For the text-containing cell, return its midpoint in [X, Y] coordinate format. 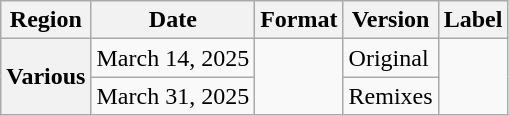
Region [46, 20]
Date [173, 20]
Various [46, 77]
Format [299, 20]
Remixes [390, 96]
Original [390, 58]
Label [473, 20]
Version [390, 20]
March 31, 2025 [173, 96]
March 14, 2025 [173, 58]
